Determine the (x, y) coordinate at the center of the cell enclosing the given text.  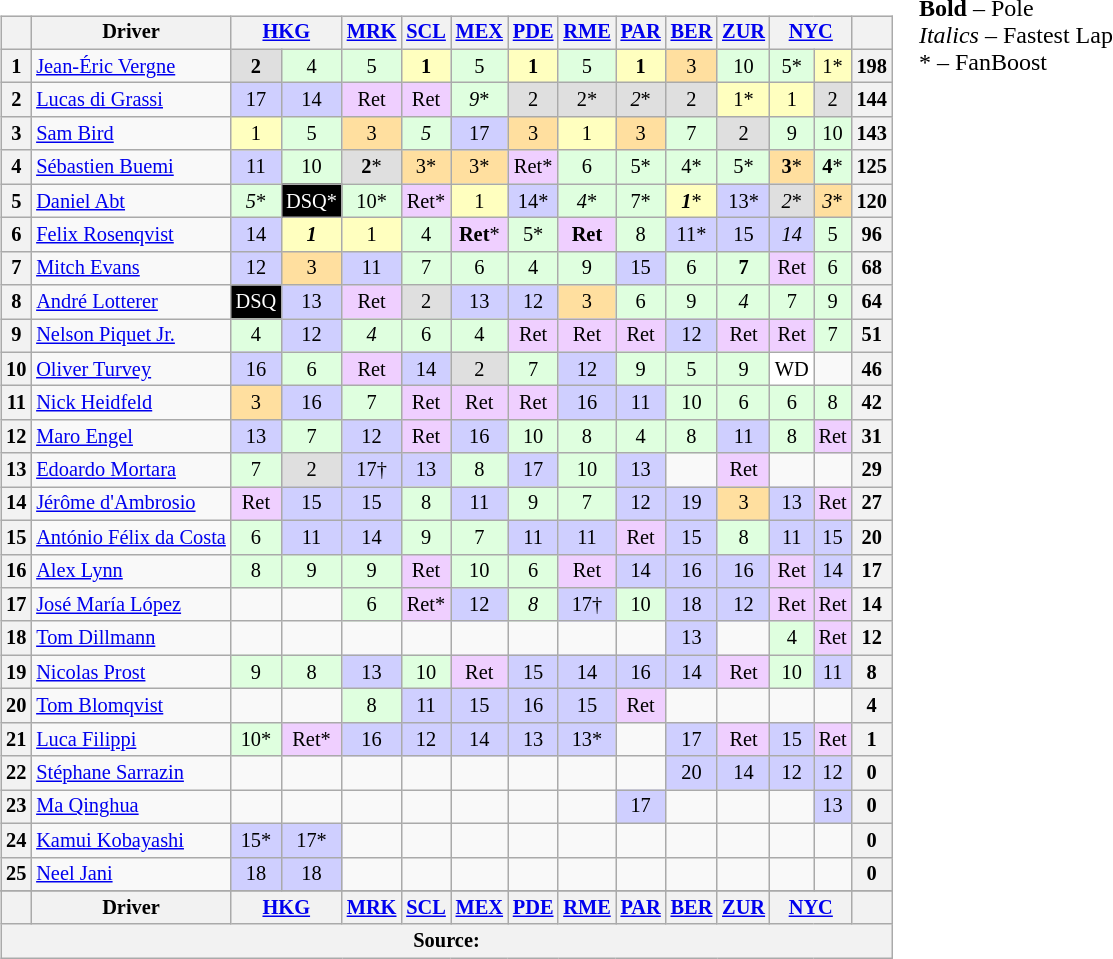
24 (16, 840)
Nick Heidfeld (130, 403)
Sébastien Buemi (130, 167)
Nelson Piquet Jr. (130, 336)
António Félix da Costa (130, 537)
22 (16, 773)
51 (872, 336)
42 (872, 403)
11* (692, 235)
125 (872, 167)
27 (872, 504)
Lucas di Grassi (130, 100)
96 (872, 235)
14* (533, 201)
Mitch Evans (130, 268)
Ma Qinghua (130, 807)
Sam Bird (130, 134)
Maro Engel (130, 437)
Luca Filippi (130, 739)
André Lotterer (130, 302)
Oliver Turvey (130, 369)
23 (16, 807)
Stéphane Sarrazin (130, 773)
Alex Lynn (130, 571)
DSQ* (312, 201)
Neel Jani (130, 874)
143 (872, 134)
64 (872, 302)
15* (256, 840)
68 (872, 268)
9* (480, 100)
José María López (130, 605)
Kamui Kobayashi (130, 840)
198 (872, 66)
WD (792, 369)
Edoardo Mortara (130, 470)
Felix Rosenqvist (130, 235)
29 (872, 470)
Tom Dillmann (130, 638)
17* (312, 840)
7* (641, 201)
Jean-Éric Vergne (130, 66)
Daniel Abt (130, 201)
DSQ (256, 302)
21 (16, 739)
Nicolas Prost (130, 672)
46 (872, 369)
120 (872, 201)
144 (872, 100)
25 (16, 874)
Source: (446, 941)
Tom Blomqvist (130, 706)
31 (872, 437)
Jérôme d'Ambrosio (130, 504)
